Scan for the cell matching the given text and deliver its (x, y) coordinate at center. 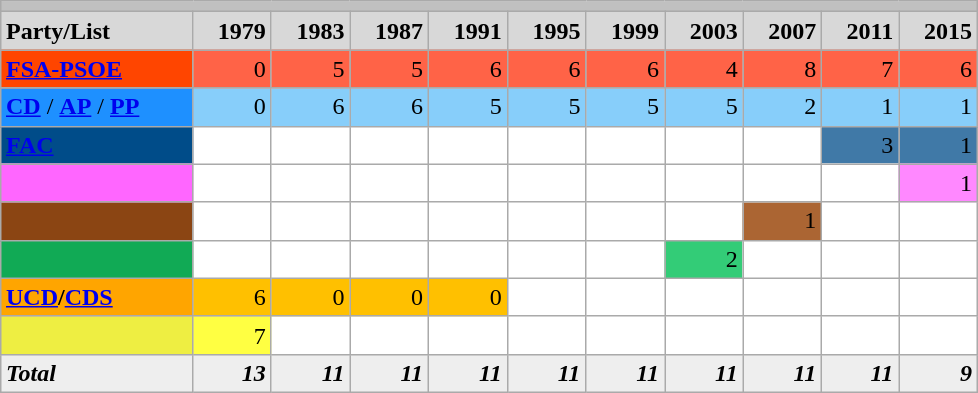
1991 (468, 31)
FAC (96, 145)
Party/List (96, 31)
CD / AP / PP (96, 107)
Total (96, 373)
2007 (782, 31)
1987 (390, 31)
8 (782, 69)
3 (860, 145)
1983 (310, 31)
2015 (938, 31)
9 (938, 373)
1999 (626, 31)
4 (704, 69)
UCD/CDS (96, 297)
2003 (704, 31)
1995 (546, 31)
1979 (232, 31)
13 (232, 373)
2011 (860, 31)
FSA-PSOE (96, 69)
